Pinpoint the cell where the given text exists, returning its [x, y] midpoint coordinate. 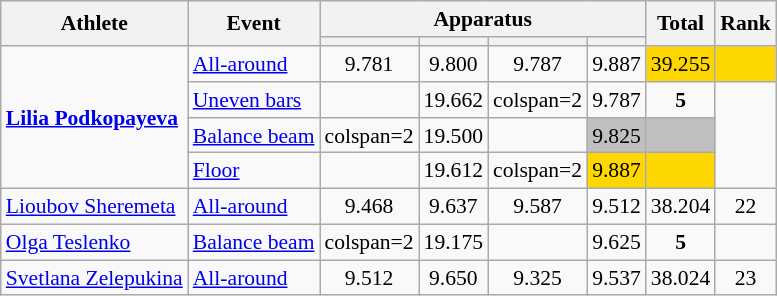
23 [746, 278]
38.204 [680, 207]
9.637 [454, 207]
Rank [746, 24]
Olga Teslenko [94, 243]
19.175 [454, 243]
9.537 [616, 278]
9.800 [454, 64]
Event [254, 24]
9.650 [454, 278]
Lioubov Sheremeta [94, 207]
Total [680, 24]
22 [746, 207]
Svetlana Zelepukina [94, 278]
39.255 [680, 64]
Apparatus [483, 19]
9.625 [616, 243]
19.612 [454, 171]
Uneven bars [254, 100]
9.781 [370, 64]
19.662 [454, 100]
9.468 [370, 207]
9.825 [616, 136]
9.587 [538, 207]
Lilia Podkopayeva [94, 117]
Athlete [94, 24]
38.024 [680, 278]
19.500 [454, 136]
9.325 [538, 278]
Floor [254, 171]
